Provide the [x, y] coordinate of the cell's center where the given text is located.  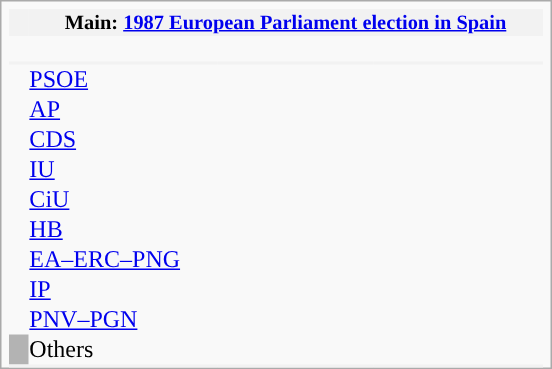
IU [123, 170]
PSOE [123, 80]
HB [123, 230]
Others [123, 350]
Main: 1987 European Parliament election in Spain [286, 22]
CDS [123, 140]
AP [123, 110]
IP [123, 290]
PNV–PGN [123, 320]
EA–ERC–PNG [123, 260]
CiU [123, 200]
